From the cell containing the given text, extract its center point as (x, y) coordinate. 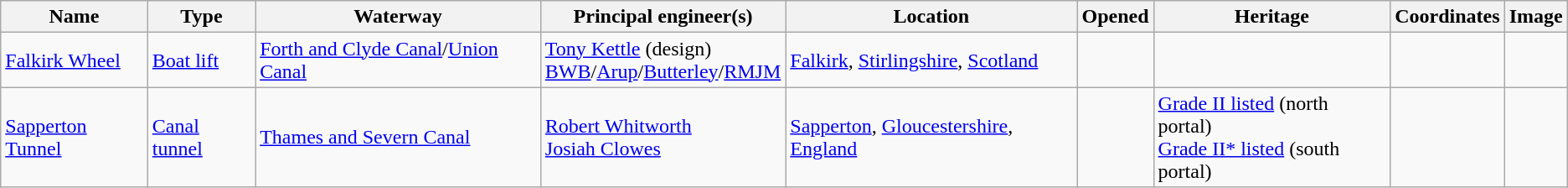
Falkirk Wheel (75, 60)
Canal tunnel (201, 138)
Grade II listed (north portal)Grade II* listed (south portal) (1271, 138)
Image (1536, 17)
Opened (1116, 17)
Heritage (1271, 17)
Name (75, 17)
Location (931, 17)
Waterway (399, 17)
Sapperton Tunnel (75, 138)
Thames and Severn Canal (399, 138)
Principal engineer(s) (663, 17)
Falkirk, Stirlingshire, Scotland (931, 60)
Tony Kettle (design)BWB/Arup/Butterley/RMJM (663, 60)
Forth and Clyde Canal/Union Canal (399, 60)
Type (201, 17)
Sapperton, Gloucestershire, England (931, 138)
Robert WhitworthJosiah Clowes (663, 138)
Coordinates (1447, 17)
Boat lift (201, 60)
